Detect which cell encompasses the target text, then output its (X, Y) center coordinate. 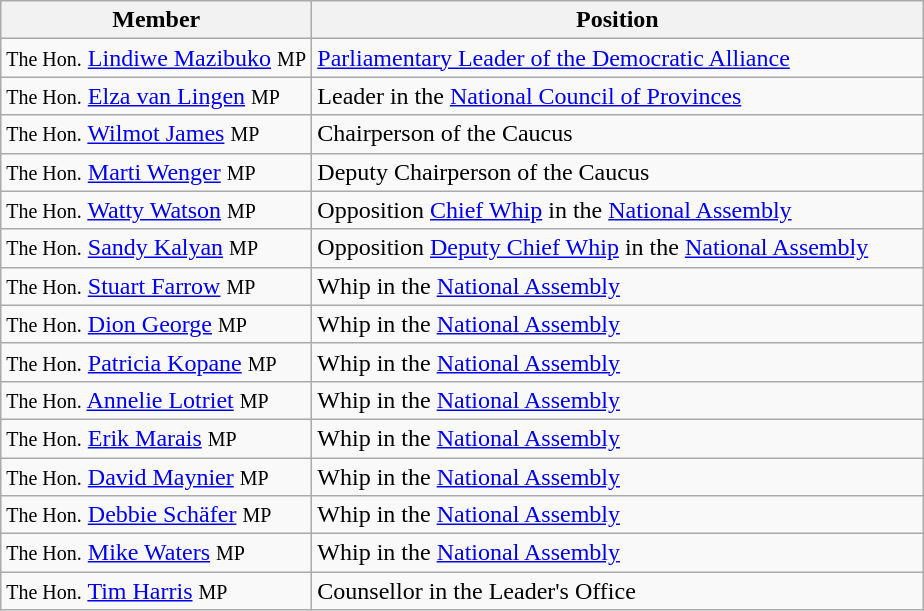
The Hon. Dion George MP (156, 324)
Position (618, 20)
The Hon. Mike Waters MP (156, 553)
Opposition Deputy Chief Whip in the National Assembly (618, 248)
The Hon. Stuart Farrow MP (156, 286)
Parliamentary Leader of the Democratic Alliance (618, 58)
The Hon. Erik Marais MP (156, 438)
The Hon. Tim Harris MP (156, 591)
Counsellor in the Leader's Office (618, 591)
Chairperson of the Caucus (618, 134)
The Hon. Debbie Schäfer MP (156, 515)
The Hon. Wilmot James MP (156, 134)
Leader in the National Council of Provinces (618, 96)
Opposition Chief Whip in the National Assembly (618, 210)
The Hon. Patricia Kopane MP (156, 362)
The Hon. Sandy Kalyan MP (156, 248)
The Hon. Lindiwe Mazibuko MP (156, 58)
The Hon. Marti Wenger MP (156, 172)
Deputy Chairperson of the Caucus (618, 172)
The Hon. Watty Watson MP (156, 210)
The Hon. Elza van Lingen MP (156, 96)
Member (156, 20)
The Hon. David Maynier MP (156, 477)
The Hon. Annelie Lotriet MP (156, 400)
